Return [x, y] of the center of cell containing provided text 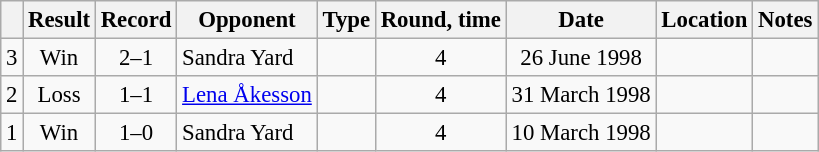
Location [704, 20]
Date [581, 20]
1–0 [136, 133]
1 [12, 133]
31 March 1998 [581, 95]
Lena Åkesson [247, 95]
26 June 1998 [581, 58]
Loss [60, 95]
Result [60, 20]
Type [346, 20]
Notes [786, 20]
3 [12, 58]
2 [12, 95]
Round, time [440, 20]
10 March 1998 [581, 133]
Opponent [247, 20]
Record [136, 20]
1–1 [136, 95]
2–1 [136, 58]
